Detect which cell encompasses the target text, then output its [X, Y] center coordinate. 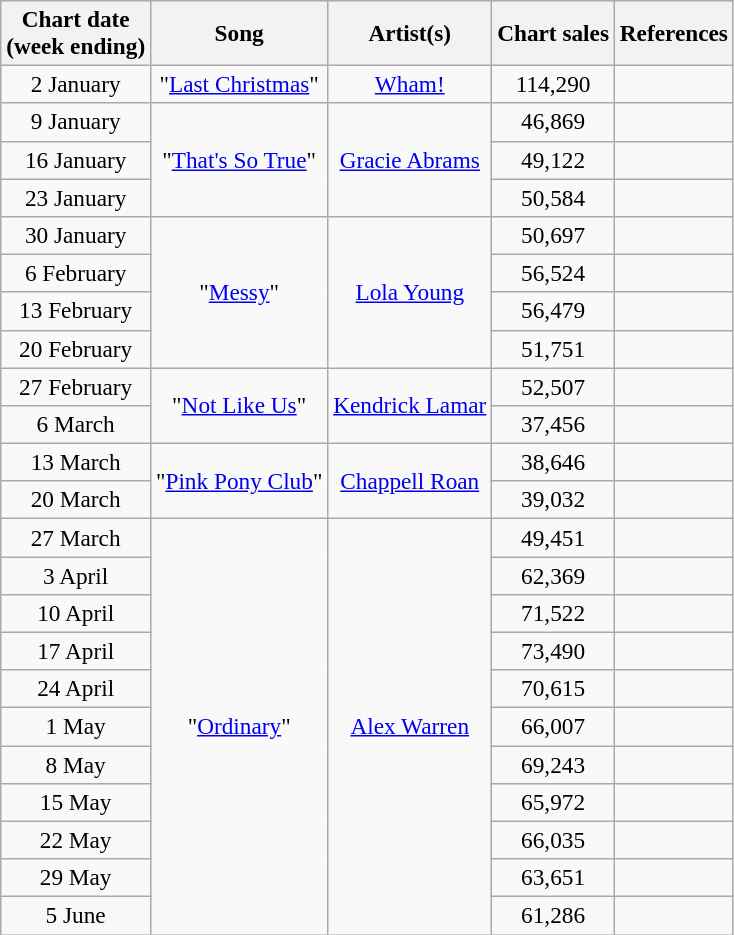
37,456 [554, 424]
Lola Young [410, 292]
61,286 [554, 915]
Wham! [410, 84]
73,490 [554, 651]
Kendrick Lamar [410, 405]
"Last Christmas" [240, 84]
"That's So True" [240, 160]
51,751 [554, 349]
Chart sales [554, 32]
10 April [76, 613]
15 May [76, 802]
20 February [76, 349]
13 February [76, 311]
9 January [76, 122]
"Pink Pony Club" [240, 481]
"Not Like Us" [240, 405]
66,035 [554, 840]
5 June [76, 915]
49,451 [554, 537]
2 January [76, 84]
23 January [76, 197]
71,522 [554, 613]
3 April [76, 575]
Chart date(week ending) [76, 32]
65,972 [554, 802]
69,243 [554, 764]
Alex Warren [410, 726]
13 March [76, 462]
24 April [76, 689]
22 May [76, 840]
63,651 [554, 877]
17 April [76, 651]
50,697 [554, 235]
27 February [76, 386]
46,869 [554, 122]
16 January [76, 160]
Song [240, 32]
8 May [76, 764]
20 March [76, 500]
38,646 [554, 462]
Chappell Roan [410, 481]
114,290 [554, 84]
29 May [76, 877]
49,122 [554, 160]
Gracie Abrams [410, 160]
66,007 [554, 726]
6 February [76, 273]
27 March [76, 537]
Artist(s) [410, 32]
39,032 [554, 500]
"Ordinary" [240, 726]
30 January [76, 235]
56,524 [554, 273]
1 May [76, 726]
References [674, 32]
6 March [76, 424]
50,584 [554, 197]
70,615 [554, 689]
52,507 [554, 386]
56,479 [554, 311]
"Messy" [240, 292]
62,369 [554, 575]
